From the cell containing the given text, extract its center point as [x, y] coordinate. 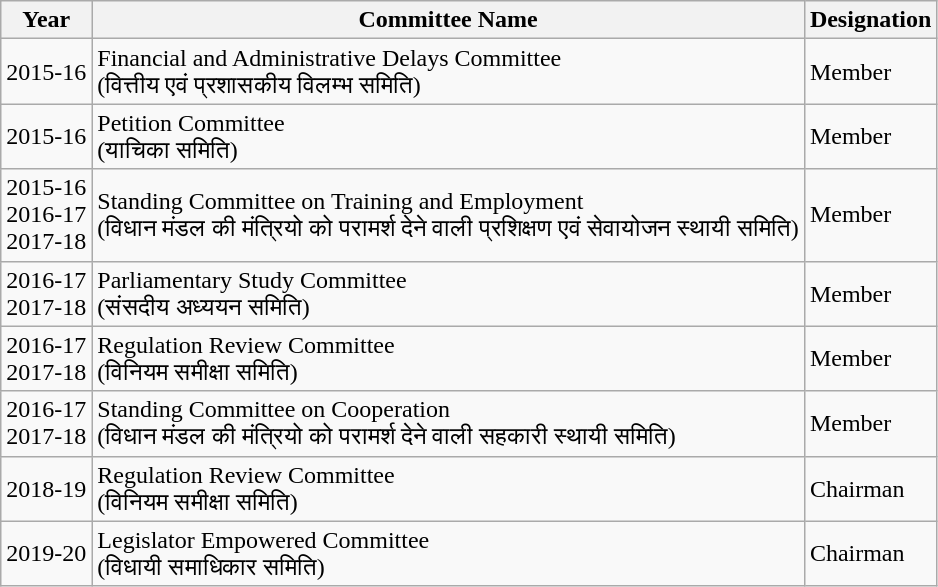
Financial and Administrative Delays Committee(वित्तीय एवं प्रशासकीय विलम्भ समिति) [448, 72]
Committee Name [448, 20]
Petition Committee(याचिका समिति) [448, 136]
2015-162016-172017-18 [46, 215]
Designation [870, 20]
Standing Committee on Training and Employment(विधान मंडल की मंत्रियो को परामर्श देने वाली प्रशिक्षण एवं सेवायोजन स्थायी समिति) [448, 215]
Legislator Empowered Committee(विधायी समाधिकार समिति) [448, 554]
Year [46, 20]
2018-19 [46, 488]
Standing Committee on Cooperation(विधान मंडल की मंत्रियो को परामर्श देने वाली सहकारी स्थायी समिति) [448, 424]
Parliamentary Study Committee(संसदीय अध्ययन समिति) [448, 294]
2019-20 [46, 554]
